Extract the [x, y] coordinate from the center of the cell holding the provided text.  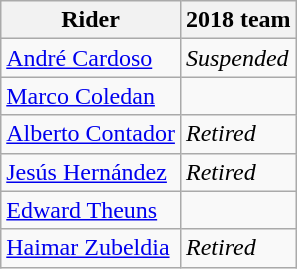
Jesús Hernández [91, 172]
Alberto Contador [91, 134]
Marco Coledan [91, 96]
Edward Theuns [91, 210]
Haimar Zubeldia [91, 248]
Rider [91, 20]
Suspended [238, 58]
André Cardoso [91, 58]
2018 team [238, 20]
